Capture the cell that displays the provided text and extract its (x, y) central coordinate. 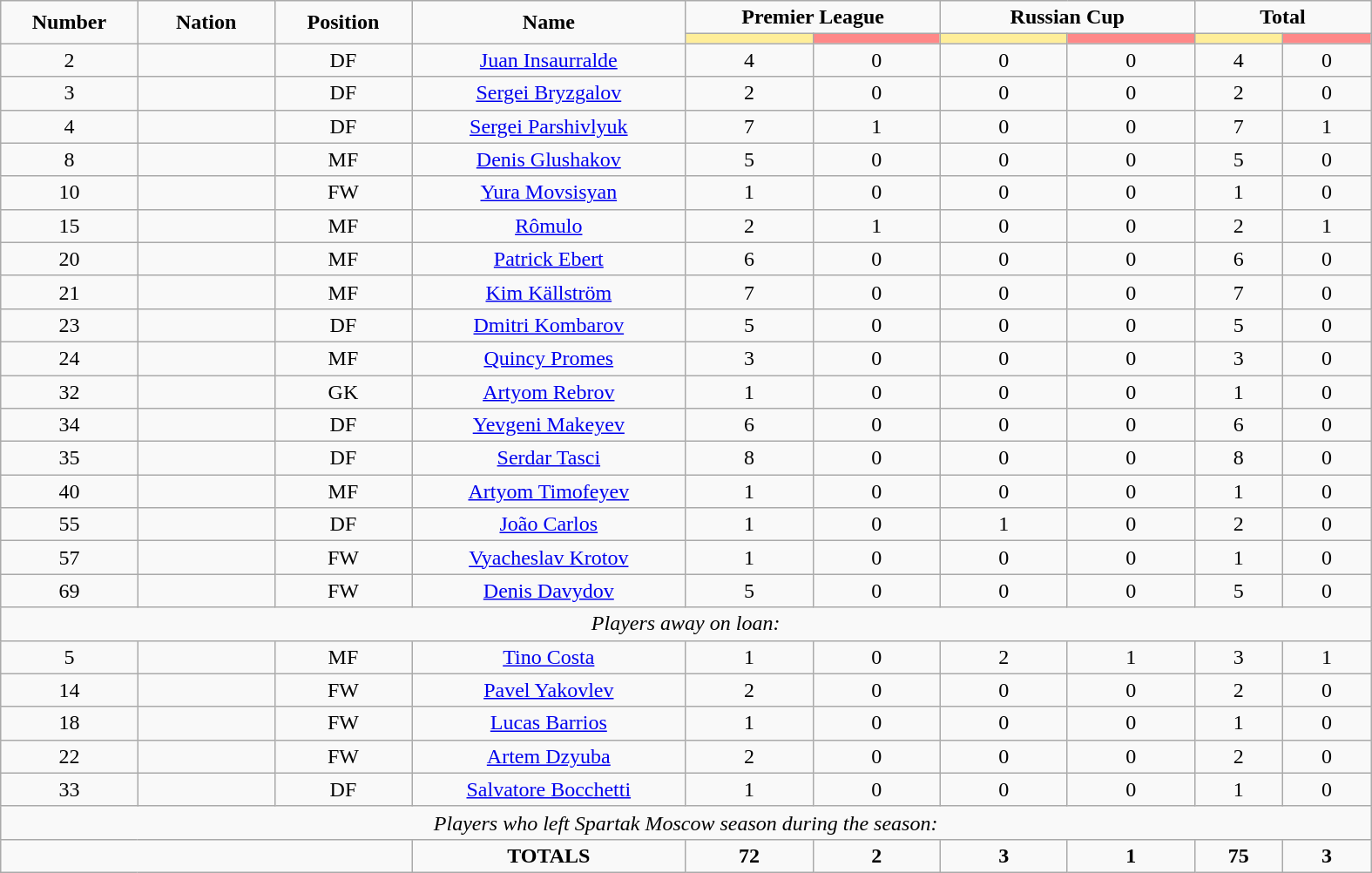
Players away on loan: (686, 624)
Sergei Bryzgalov (549, 93)
GK (343, 391)
Yura Movsisyan (549, 193)
TOTALS (549, 856)
Premier League (813, 17)
75 (1239, 856)
Total (1282, 17)
34 (70, 425)
33 (70, 789)
Kim Källström (549, 292)
22 (70, 756)
Quincy Promes (549, 358)
24 (70, 358)
15 (70, 226)
Salvatore Bocchetti (549, 789)
Artem Dzyuba (549, 756)
20 (70, 259)
Denis Glushakov (549, 159)
Nation (206, 23)
23 (70, 325)
57 (70, 558)
Tino Costa (549, 657)
Patrick Ebert (549, 259)
18 (70, 723)
Dmitri Kombarov (549, 325)
Artyom Rebrov (549, 391)
Players who left Spartak Moscow season during the season: (686, 822)
32 (70, 391)
Pavel Yakovlev (549, 690)
Russian Cup (1067, 17)
Denis Davydov (549, 591)
Lucas Barrios (549, 723)
Name (549, 23)
Rômulo (549, 226)
Yevgeni Makeyev (549, 425)
João Carlos (549, 524)
72 (749, 856)
Serdar Tasci (549, 458)
55 (70, 524)
Sergei Parshivlyuk (549, 126)
Artyom Timofeyev (549, 491)
Number (70, 23)
Position (343, 23)
21 (70, 292)
Juan Insaurralde (549, 60)
69 (70, 591)
Vyacheslav Krotov (549, 558)
10 (70, 193)
14 (70, 690)
35 (70, 458)
40 (70, 491)
